Pinpoint the cell where the given text exists, returning its [X, Y] midpoint coordinate. 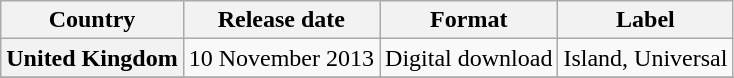
United Kingdom [92, 58]
Label [646, 20]
Release date [281, 20]
Country [92, 20]
Format [469, 20]
10 November 2013 [281, 58]
Digital download [469, 58]
Island, Universal [646, 58]
